Provide the [X, Y] coordinate of the cell's center where the given text is located.  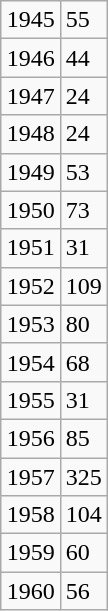
109 [84, 286]
1953 [30, 324]
1955 [30, 400]
1947 [30, 96]
53 [84, 172]
73 [84, 210]
104 [84, 515]
1959 [30, 553]
1950 [30, 210]
60 [84, 553]
55 [84, 20]
1952 [30, 286]
1960 [30, 591]
1949 [30, 172]
1945 [30, 20]
68 [84, 362]
1956 [30, 438]
325 [84, 477]
1948 [30, 134]
85 [84, 438]
1957 [30, 477]
44 [84, 58]
1951 [30, 248]
1946 [30, 58]
80 [84, 324]
56 [84, 591]
1954 [30, 362]
1958 [30, 515]
